Output the [X, Y] coordinate of the center of the cell containing the given text.  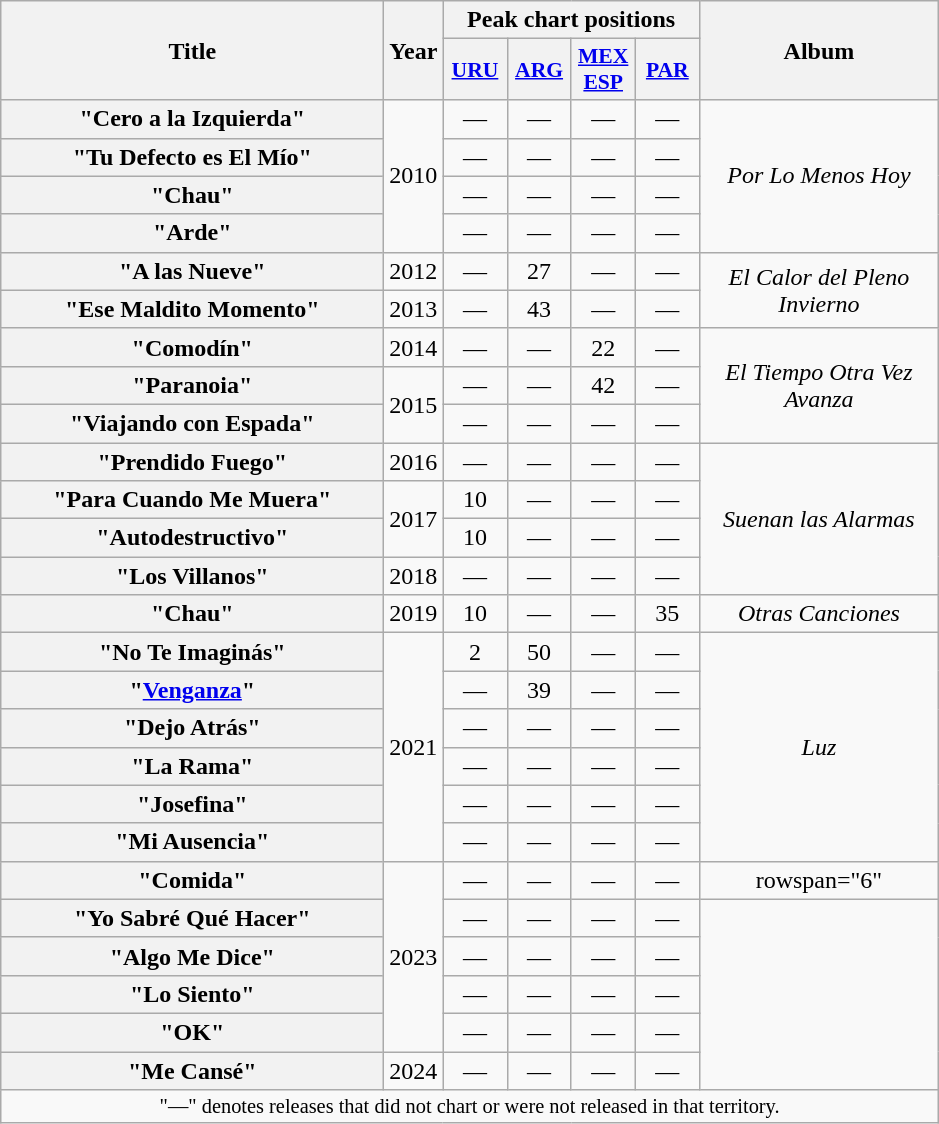
2014 [414, 347]
2018 [414, 576]
rowspan="6" [818, 880]
"Arde" [192, 233]
PAR [667, 70]
"Los Villanos" [192, 576]
Por Lo Menos Hoy [818, 176]
"—" denotes releases that did not chart or were not released in that territory. [470, 1107]
42 [603, 385]
"A las Nueve" [192, 271]
"Para Cuando Me Muera" [192, 500]
"OK" [192, 1032]
"Cero a la Izquierda" [192, 119]
URU [475, 70]
El Calor del Pleno Invierno [818, 290]
El Tiempo Otra Vez Avanza [818, 385]
Peak chart positions [571, 20]
2024 [414, 1071]
27 [539, 271]
Year [414, 50]
2013 [414, 309]
"Ese Maldito Momento" [192, 309]
"Autodestructivo" [192, 538]
"Lo Siento" [192, 994]
"Tu Defecto es El Mío" [192, 157]
Otras Canciones [818, 614]
"Mi Ausencia" [192, 842]
ARG [539, 70]
"Josefina" [192, 804]
22 [603, 347]
Luz [818, 747]
"Comida" [192, 880]
2 [475, 652]
2019 [414, 614]
Suenan las Alarmas [818, 518]
"Me Cansé" [192, 1071]
"La Rama" [192, 766]
2023 [414, 956]
"Algo Me Dice" [192, 956]
43 [539, 309]
2016 [414, 461]
"Venganza" [192, 690]
2015 [414, 404]
2017 [414, 519]
39 [539, 690]
50 [539, 652]
2012 [414, 271]
Album [818, 50]
2021 [414, 747]
"Dejo Atrás" [192, 728]
"Paranoia" [192, 385]
2010 [414, 176]
MEXESP [603, 70]
"Yo Sabré Qué Hacer" [192, 918]
Title [192, 50]
"No Te Imaginás" [192, 652]
"Prendido Fuego" [192, 461]
35 [667, 614]
"Viajando con Espada" [192, 423]
"Comodín" [192, 347]
